For the text-containing cell, return its midpoint in (X, Y) coordinate format. 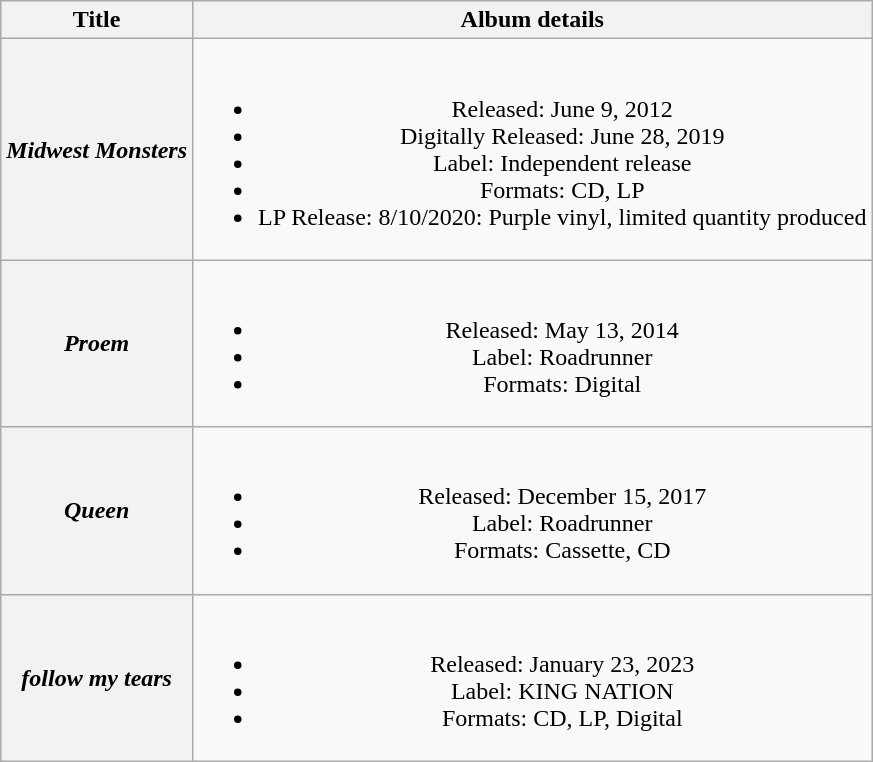
Title (97, 20)
Proem (97, 344)
Released: January 23, 2023Label: KING NATIONFormats: CD, LP, Digital (532, 678)
Midwest Monsters (97, 150)
Album details (532, 20)
Queen (97, 510)
follow my tears (97, 678)
Released: December 15, 2017Label: RoadrunnerFormats: Cassette, CD (532, 510)
Released: May 13, 2014Label: RoadrunnerFormats: Digital (532, 344)
